Detect which cell encompasses the target text, then output its (X, Y) center coordinate. 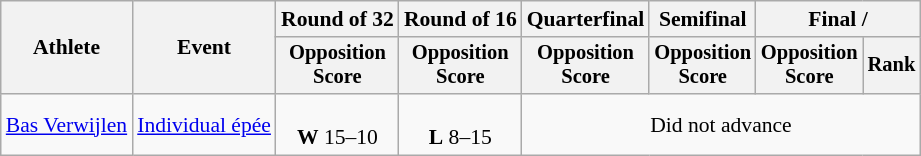
Rank (892, 66)
L 8–15 (460, 124)
Semifinal (702, 19)
Quarterfinal (586, 19)
Individual épée (204, 124)
Final / (838, 19)
Bas Verwijlen (66, 124)
Event (204, 48)
Round of 32 (338, 19)
W 15–10 (338, 124)
Did not advance (721, 124)
Round of 16 (460, 19)
Athlete (66, 48)
